Return [x, y] of the center of cell containing provided text 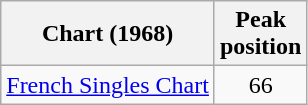
French Singles Chart [108, 85]
Chart (1968) [108, 34]
Peakposition [260, 34]
66 [260, 85]
